Determine the (x, y) coordinate at the center of the cell enclosing the given text.  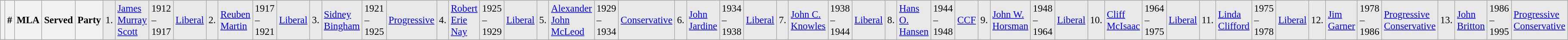
Reuben Martin (236, 20)
1912 – 1917 (161, 20)
1938 – 1944 (840, 20)
11. (1208, 20)
# (9, 20)
John W. Horsman (1010, 20)
1944 – 1948 (943, 20)
12. (1317, 20)
1948 – 1964 (1043, 20)
Conservative (647, 20)
John C. Knowles (808, 20)
1929 – 1934 (606, 20)
Robert Erie Nay (464, 20)
Progressive (412, 20)
1917 – 1921 (265, 20)
1. (109, 20)
Cliff McIsaac (1123, 20)
1978 – 1986 (1370, 20)
7. (783, 20)
Alexander John McLeod (572, 20)
1921 – 1925 (374, 20)
Party (90, 20)
2. (212, 20)
3. (316, 20)
1925 – 1929 (492, 20)
9. (984, 20)
CCF (967, 20)
1986 – 1995 (1499, 20)
John Britton (1471, 20)
4. (443, 20)
8. (891, 20)
5. (543, 20)
John Jardine (703, 20)
10. (1096, 20)
Jim Garner (1342, 20)
6. (681, 20)
1964 – 1975 (1154, 20)
13. (1447, 20)
Hans O. Hansen (914, 20)
James Murray Scott (132, 20)
1975 – 1978 (1264, 20)
MLA (28, 20)
1934 – 1938 (731, 20)
Sidney Bingham (342, 20)
Served (59, 20)
Linda Clifford (1234, 20)
